For the text-containing cell, return its midpoint in [X, Y] coordinate format. 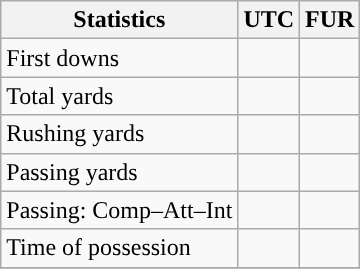
Total yards [120, 96]
First downs [120, 58]
Passing yards [120, 172]
UTC [269, 20]
FUR [330, 20]
Time of possession [120, 248]
Rushing yards [120, 134]
Passing: Comp–Att–Int [120, 210]
Statistics [120, 20]
